Locate the cell with the specified text and output its (X, Y) center coordinate. 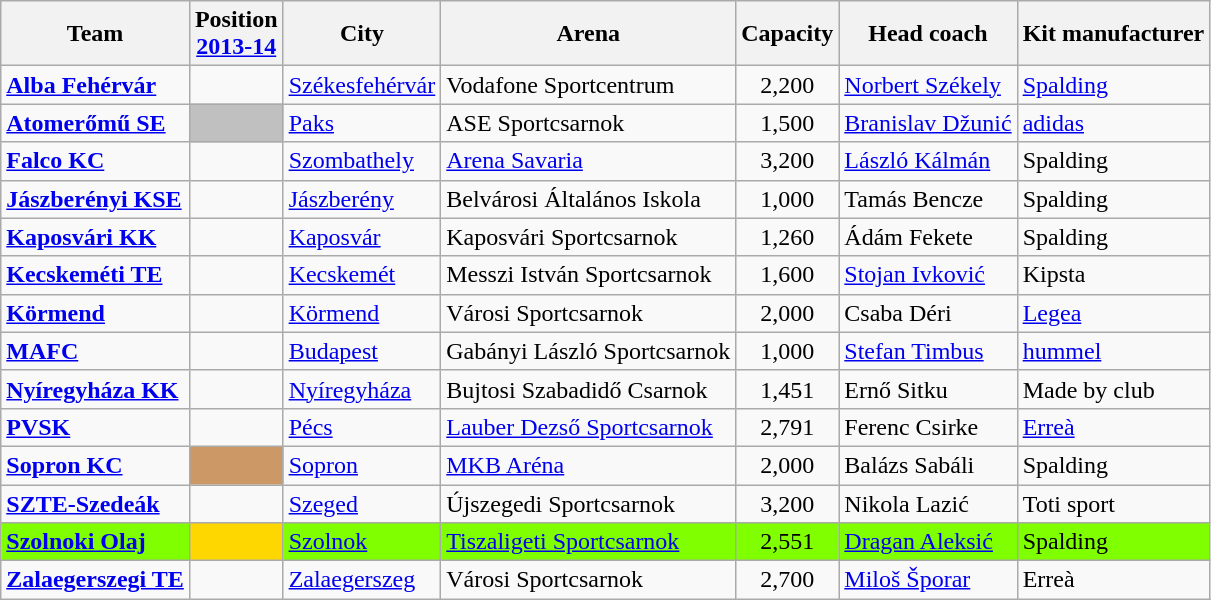
Toti sport (1114, 503)
2,551 (788, 542)
SZTE-Szedeák (96, 503)
Legea (1114, 313)
Head coach (928, 34)
Újszegedi Sportcsarnok (588, 503)
Szeged (362, 503)
Kaposvári Sportcsarnok (588, 237)
Zalaegerszeg (362, 580)
2,791 (788, 427)
Székesfehérvár (362, 85)
Tiszaligeti Sportcsarnok (588, 542)
Csaba Déri (928, 313)
Team (96, 34)
Norbert Székely (928, 85)
MAFC (96, 351)
Zalaegerszegi TE (96, 580)
Lauber Dezső Sportcsarnok (588, 427)
1,500 (788, 123)
Ferenc Csirke (928, 427)
1,600 (788, 275)
Kecskeméti TE (96, 275)
Arena Savaria (588, 161)
Belvárosi Általános Iskola (588, 199)
Kipsta (1114, 275)
Sopron KC (96, 465)
Vodafone Sportcentrum (588, 85)
Nyíregyháza (362, 389)
Ernő Sitku (928, 389)
Tamás Bencze (928, 199)
Szolnok (362, 542)
Messzi István Sportcsarnok (588, 275)
Ádám Fekete (928, 237)
PVSK (96, 427)
Pécs (362, 427)
2,200 (788, 85)
City (362, 34)
Gabányi László Sportcsarnok (588, 351)
Stefan Timbus (928, 351)
Kaposvár (362, 237)
1,260 (788, 237)
Capacity (788, 34)
László Kálmán (928, 161)
Dragan Aleksić (928, 542)
Alba Fehérvár (96, 85)
Nikola Lazić (928, 503)
1,451 (788, 389)
Kecskemét (362, 275)
Kaposvári KK (96, 237)
Jászberény (362, 199)
Nyíregyháza KK (96, 389)
Made by club (1114, 389)
Bujtosi Szabadidő Csarnok (588, 389)
Sopron (362, 465)
Paks (362, 123)
Balázs Sabáli (928, 465)
Jászberényi KSE (96, 199)
Arena (588, 34)
MKB Aréna (588, 465)
Stojan Ivković (928, 275)
Budapest (362, 351)
Szombathely (362, 161)
Position2013-14 (236, 34)
2,700 (788, 580)
Branislav Džunić (928, 123)
Miloš Šporar (928, 580)
adidas (1114, 123)
Falco KC (96, 161)
hummel (1114, 351)
Kit manufacturer (1114, 34)
Atomerőmű SE (96, 123)
Szolnoki Olaj (96, 542)
ASE Sportcsarnok (588, 123)
